For the text-containing cell, return its midpoint in (X, Y) coordinate format. 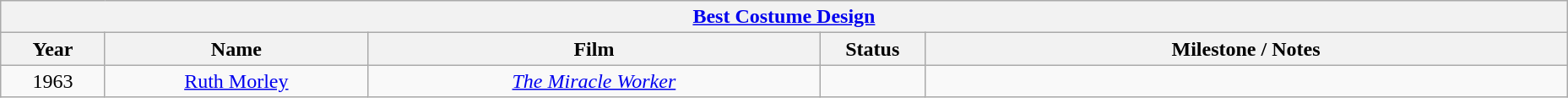
Milestone / Notes (1246, 49)
Name (236, 49)
Ruth Morley (236, 81)
The Miracle Worker (594, 81)
Film (594, 49)
Year (53, 49)
Best Costume Design (784, 17)
1963 (53, 81)
Status (872, 49)
